Output the (x, y) coordinate of the center of the cell containing the given text.  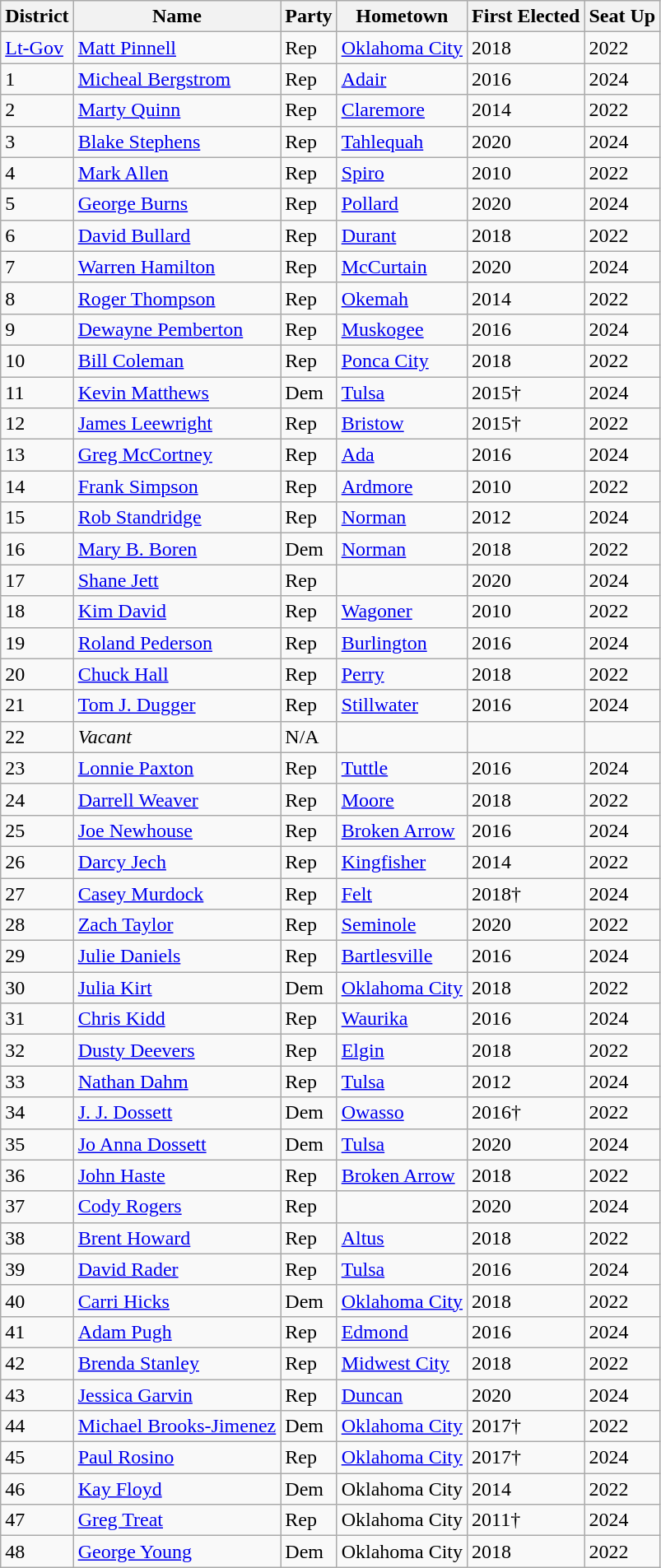
36 (37, 1175)
Michael Brooks-Jimenez (177, 1426)
30 (37, 988)
Wagoner (402, 612)
45 (37, 1458)
Kevin Matthews (177, 393)
Mary B. Boren (177, 549)
Marty Quinn (177, 110)
Warren Hamilton (177, 267)
Altus (402, 1238)
McCurtain (402, 267)
44 (37, 1426)
Chuck Hall (177, 674)
J. J. Dossett (177, 1113)
31 (37, 1019)
39 (37, 1269)
David Bullard (177, 235)
James Leewright (177, 424)
Brenda Stanley (177, 1363)
Casey Murdock (177, 893)
District (37, 16)
Adam Pugh (177, 1332)
1 (37, 79)
17 (37, 580)
40 (37, 1300)
37 (37, 1207)
Julia Kirt (177, 988)
8 (37, 298)
Lonnie Paxton (177, 768)
Jo Anna Dossett (177, 1144)
48 (37, 1552)
4 (37, 173)
Julie Daniels (177, 956)
12 (37, 424)
28 (37, 925)
Waurika (402, 1019)
29 (37, 956)
Claremore (402, 110)
Stillwater (402, 705)
15 (37, 518)
Adair (402, 79)
47 (37, 1520)
Hometown (402, 16)
N/A (309, 737)
Kay Floyd (177, 1489)
27 (37, 893)
19 (37, 643)
George Young (177, 1552)
35 (37, 1144)
Joe Newhouse (177, 831)
Micheal Bergstrom (177, 79)
Seat Up (622, 16)
5 (37, 204)
Duncan (402, 1395)
Okemah (402, 298)
Name (177, 16)
Roland Pederson (177, 643)
Moore (402, 799)
Carri Hicks (177, 1300)
Greg Treat (177, 1520)
Dewayne Pemberton (177, 329)
Kingfisher (402, 862)
46 (37, 1489)
7 (37, 267)
Durant (402, 235)
Ardmore (402, 486)
38 (37, 1238)
Ada (402, 455)
Spiro (402, 173)
13 (37, 455)
23 (37, 768)
Lt-Gov (37, 48)
Frank Simpson (177, 486)
Tuttle (402, 768)
Kim David (177, 612)
43 (37, 1395)
25 (37, 831)
Dusty Deevers (177, 1050)
Tom J. Dugger (177, 705)
26 (37, 862)
18 (37, 612)
2011† (526, 1520)
41 (37, 1332)
Cody Rogers (177, 1207)
Ponca City (402, 361)
Bill Coleman (177, 361)
2 (37, 110)
John Haste (177, 1175)
32 (37, 1050)
Vacant (177, 737)
9 (37, 329)
Chris Kidd (177, 1019)
2016† (526, 1113)
21 (37, 705)
22 (37, 737)
Bristow (402, 424)
Nathan Dahm (177, 1082)
10 (37, 361)
Darcy Jech (177, 862)
11 (37, 393)
34 (37, 1113)
Rob Standridge (177, 518)
Bartlesville (402, 956)
Muskogee (402, 329)
Brent Howard (177, 1238)
Paul Rosino (177, 1458)
Zach Taylor (177, 925)
6 (37, 235)
3 (37, 142)
24 (37, 799)
Blake Stephens (177, 142)
Jessica Garvin (177, 1395)
Perry (402, 674)
Greg McCortney (177, 455)
Pollard (402, 204)
Elgin (402, 1050)
Matt Pinnell (177, 48)
Shane Jett (177, 580)
Owasso (402, 1113)
First Elected (526, 16)
George Burns (177, 204)
33 (37, 1082)
2018† (526, 893)
Tahlequah (402, 142)
Felt (402, 893)
20 (37, 674)
Mark Allen (177, 173)
14 (37, 486)
16 (37, 549)
Darrell Weaver (177, 799)
Edmond (402, 1332)
Burlington (402, 643)
David Rader (177, 1269)
Seminole (402, 925)
Party (309, 16)
Midwest City (402, 1363)
42 (37, 1363)
Roger Thompson (177, 298)
